Determine the (X, Y) coordinate at the center of the cell enclosing the given text.  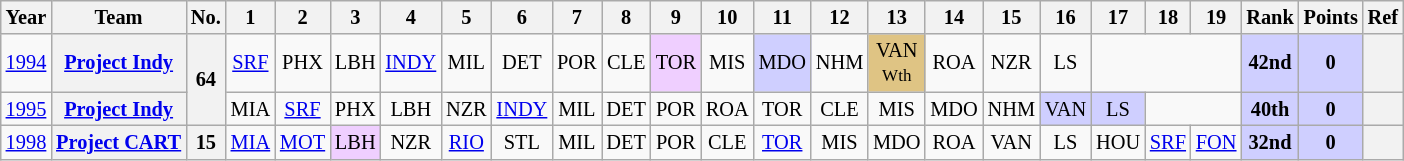
1998 (26, 142)
14 (954, 17)
1 (250, 17)
10 (728, 17)
13 (896, 17)
7 (576, 17)
17 (1118, 17)
40th (1270, 109)
RIO (466, 142)
12 (840, 17)
VANWth (896, 63)
Year (26, 17)
MOT (302, 142)
HOU (1118, 142)
Team (118, 17)
9 (676, 17)
4 (410, 17)
1994 (26, 63)
STL (522, 142)
19 (1216, 17)
16 (1066, 17)
64 (206, 80)
42nd (1270, 63)
Project CART (118, 142)
3 (355, 17)
5 (466, 17)
Ref (1383, 17)
6 (522, 17)
18 (1168, 17)
No. (206, 17)
Rank (1270, 17)
8 (626, 17)
1995 (26, 109)
FON (1216, 142)
Points (1331, 17)
2 (302, 17)
11 (782, 17)
32nd (1270, 142)
